For the text-containing cell, return its midpoint in (x, y) coordinate format. 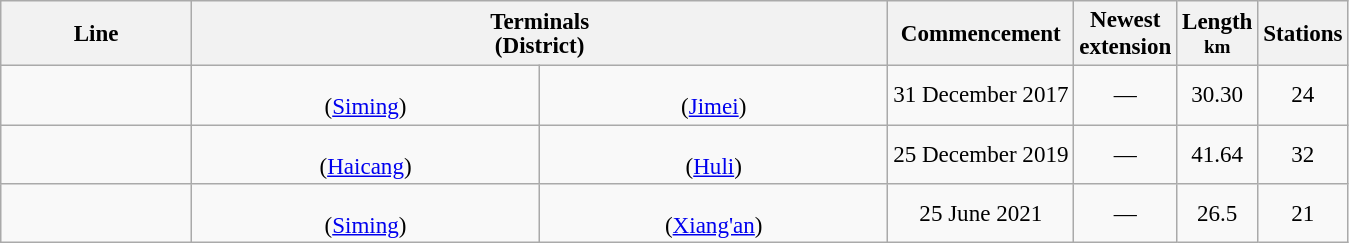
(Huli) (714, 154)
Terminals(District) (539, 34)
32 (1303, 154)
(Haicang) (365, 154)
31 December 2017 (981, 96)
Lengthkm (1218, 34)
(Jimei) (714, 96)
41.64 (1218, 154)
Newestextension (1126, 34)
25 June 2021 (981, 214)
21 (1303, 214)
26.5 (1218, 214)
24 (1303, 96)
30.30 (1218, 96)
Commencement (981, 34)
Stations (1303, 34)
25 December 2019 (981, 154)
(Xiang'an) (714, 214)
Line (96, 34)
